Determine the (x, y) coordinate at the center of the cell enclosing the given text.  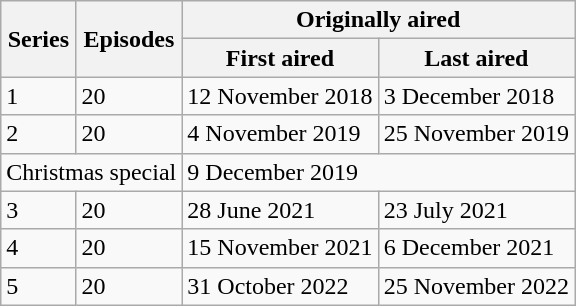
Series (38, 39)
Christmas special (92, 172)
5 (38, 286)
3 December 2018 (476, 96)
Episodes (129, 39)
4 November 2019 (280, 134)
6 December 2021 (476, 248)
First aired (280, 58)
28 June 2021 (280, 210)
31 October 2022 (280, 286)
4 (38, 248)
2 (38, 134)
Originally aired (378, 20)
23 July 2021 (476, 210)
12 November 2018 (280, 96)
15 November 2021 (280, 248)
1 (38, 96)
Last aired (476, 58)
25 November 2022 (476, 286)
25 November 2019 (476, 134)
9 December 2019 (378, 172)
3 (38, 210)
